For the text-containing cell, return its midpoint in (x, y) coordinate format. 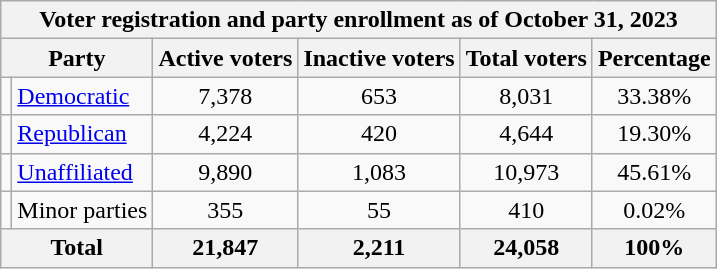
33.38% (654, 96)
45.61% (654, 172)
Total voters (526, 58)
420 (379, 134)
Inactive voters (379, 58)
Percentage (654, 58)
55 (379, 210)
Party (77, 58)
9,890 (226, 172)
653 (379, 96)
Unaffiliated (82, 172)
19.30% (654, 134)
Active voters (226, 58)
4,644 (526, 134)
7,378 (226, 96)
21,847 (226, 248)
100% (654, 248)
355 (226, 210)
8,031 (526, 96)
4,224 (226, 134)
24,058 (526, 248)
2,211 (379, 248)
Minor parties (82, 210)
1,083 (379, 172)
Republican (82, 134)
Democratic (82, 96)
Voter registration and party enrollment as of October 31, 2023 (359, 20)
10,973 (526, 172)
Total (77, 248)
0.02% (654, 210)
410 (526, 210)
